Determine the (x, y) coordinate at the center of the cell enclosing the given text.  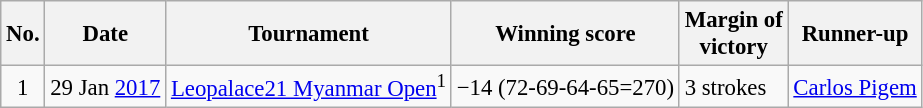
−14 (72-69-64-65=270) (565, 87)
29 Jan 2017 (106, 87)
No. (23, 34)
Winning score (565, 34)
Runner-up (855, 34)
Date (106, 34)
Leopalace21 Myanmar Open1 (309, 87)
3 strokes (734, 87)
1 (23, 87)
Carlos Pigem (855, 87)
Tournament (309, 34)
Margin ofvictory (734, 34)
